Provide the (x, y) coordinate of the cell's center where the given text is located.  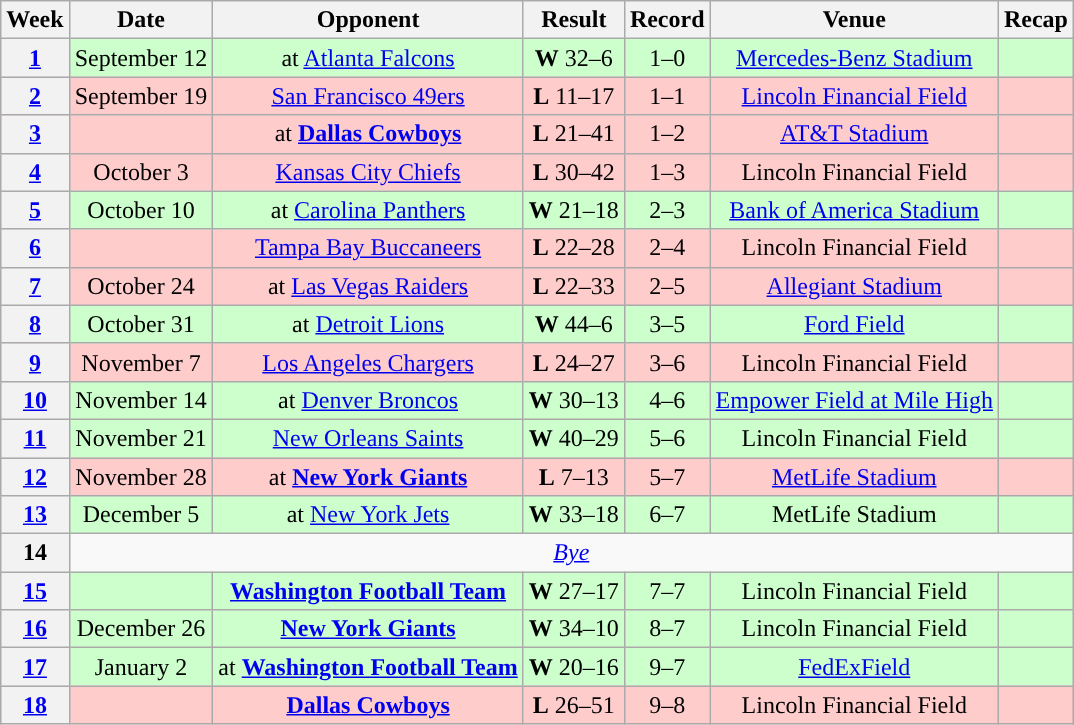
6–7 (667, 515)
Tampa Bay Buccaneers (368, 248)
New York Giants (368, 629)
L 22–28 (574, 248)
L 30–42 (574, 172)
W 40–29 (574, 438)
7–7 (667, 591)
7 (35, 286)
2–4 (667, 248)
13 (35, 515)
Dallas Cowboys (368, 705)
4–6 (667, 400)
W 27–17 (574, 591)
1–2 (667, 134)
October 24 (141, 286)
14 (35, 553)
15 (35, 591)
November 7 (141, 362)
6 (35, 248)
12 (35, 477)
2 (35, 96)
3 (35, 134)
September 12 (141, 58)
at New York Jets (368, 515)
Bye (571, 553)
L 26–51 (574, 705)
at Denver Broncos (368, 400)
1–3 (667, 172)
5–7 (667, 477)
Mercedes-Benz Stadium (854, 58)
3–6 (667, 362)
9–8 (667, 705)
L 21–41 (574, 134)
at Carolina Panthers (368, 210)
Empower Field at Mile High (854, 400)
10 (35, 400)
Date (141, 20)
L 11–17 (574, 96)
W 30–13 (574, 400)
at Atlanta Falcons (368, 58)
1 (35, 58)
17 (35, 667)
W 21–18 (574, 210)
11 (35, 438)
Venue (854, 20)
Washington Football Team (368, 591)
November 28 (141, 477)
2–5 (667, 286)
1–0 (667, 58)
San Francisco 49ers (368, 96)
AT&T Stadium (854, 134)
W 20–16 (574, 667)
8 (35, 324)
at Dallas Cowboys (368, 134)
18 (35, 705)
Record (667, 20)
Week (35, 20)
9–7 (667, 667)
Los Angeles Chargers (368, 362)
W 33–18 (574, 515)
Allegiant Stadium (854, 286)
W 44–6 (574, 324)
Opponent (368, 20)
L 7–13 (574, 477)
at Las Vegas Raiders (368, 286)
FedExField (854, 667)
Result (574, 20)
W 34–10 (574, 629)
Kansas City Chiefs (368, 172)
L 24–27 (574, 362)
3–5 (667, 324)
8–7 (667, 629)
December 5 (141, 515)
2–3 (667, 210)
January 2 (141, 667)
5–6 (667, 438)
December 26 (141, 629)
Bank of America Stadium (854, 210)
4 (35, 172)
W 32–6 (574, 58)
Recap (1036, 20)
Ford Field (854, 324)
at New York Giants (368, 477)
9 (35, 362)
16 (35, 629)
October 10 (141, 210)
September 19 (141, 96)
1–1 (667, 96)
New Orleans Saints (368, 438)
November 14 (141, 400)
October 31 (141, 324)
5 (35, 210)
at Detroit Lions (368, 324)
L 22–33 (574, 286)
November 21 (141, 438)
October 3 (141, 172)
at Washington Football Team (368, 667)
